Return the (x, y) coordinate for the center point of the cell that contains the specified text.  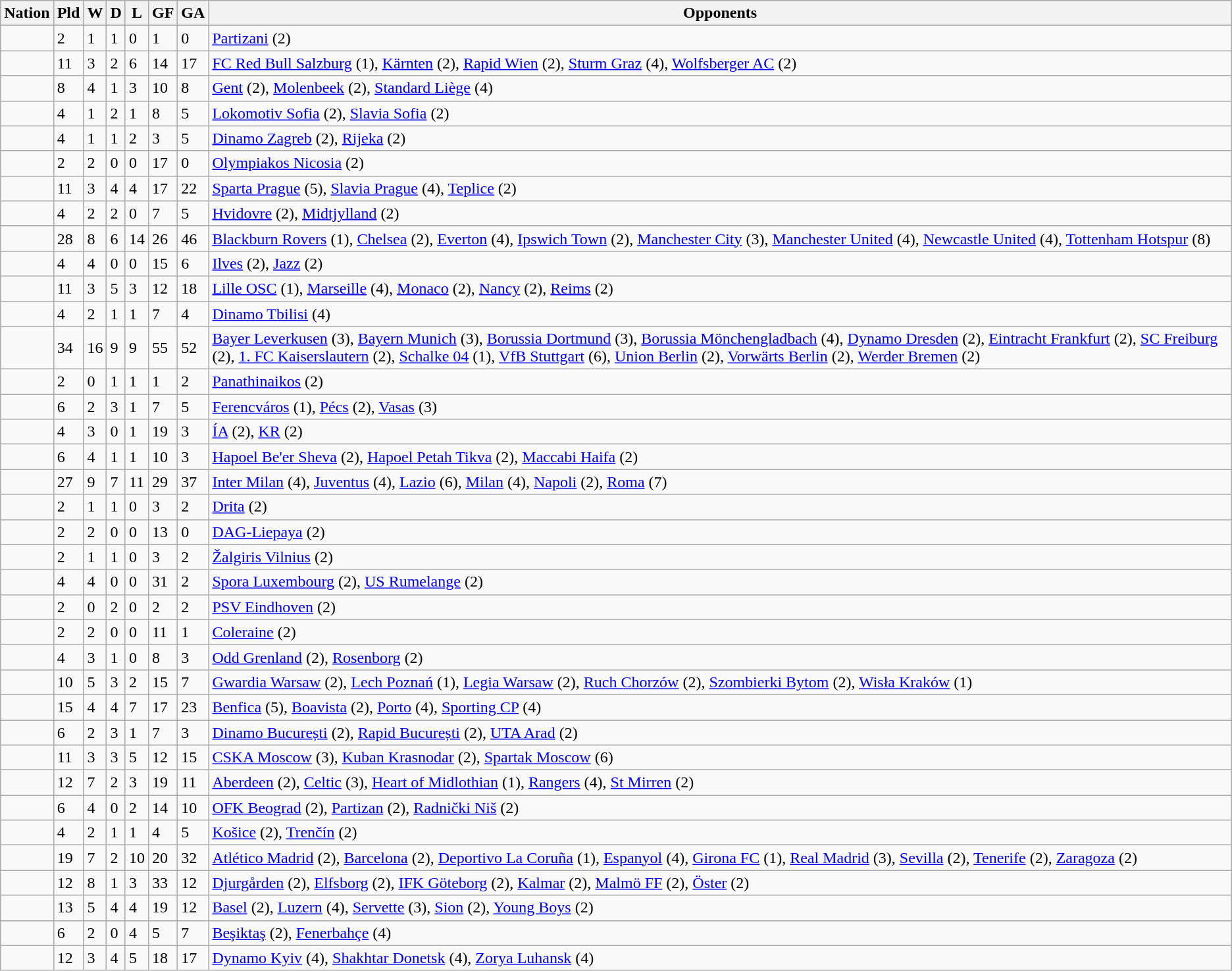
Hapoel Be'er Sheva (2), Hapoel Petah Tikva (2), Maccabi Haifa (2) (720, 457)
Partizani (2) (720, 38)
Dinamo Tbilisi (4) (720, 314)
Gwardia Warsaw (2), Lech Poznań (1), Legia Warsaw (2), Ruch Chorzów (2), Szombierki Bytom (2), Wisła Kraków (1) (720, 682)
W (95, 13)
D (116, 13)
OFK Beograd (2), Partizan (2), Radnički Niš (2) (720, 808)
Spora Luxembourg (2), US Rumelange (2) (720, 582)
Dinamo București (2), Rapid București (2), UTA Arad (2) (720, 733)
Nation (27, 13)
Hvidovre (2), Midtjylland (2) (720, 213)
Drita (2) (720, 507)
33 (163, 883)
Djurgården (2), Elfsborg (2), IFK Göteborg (2), Kalmar (2), Malmö FF (2), Öster (2) (720, 883)
Lokomotiv Sofia (2), Slavia Sofia (2) (720, 113)
Pld (68, 13)
Žalgiris Vilnius (2) (720, 557)
Aberdeen (2), Celtic (3), Heart of Midlothian (1), Rangers (4), St Mirren (2) (720, 783)
Benfica (5), Boavista (2), Porto (4), Sporting CP (4) (720, 707)
Ilves (2), Jazz (2) (720, 263)
37 (193, 482)
16 (95, 348)
Ferencváros (1), Pécs (2), Vasas (3) (720, 407)
29 (163, 482)
46 (193, 238)
26 (163, 238)
27 (68, 482)
34 (68, 348)
20 (163, 858)
FC Red Bull Salzburg (1), Kärnten (2), Rapid Wien (2), Sturm Graz (4), Wolfsberger AC (2) (720, 63)
PSV Eindhoven (2) (720, 607)
Gent (2), Molenbeek (2), Standard Liège (4) (720, 88)
GA (193, 13)
CSKA Moscow (3), Kuban Krasnodar (2), Spartak Moscow (6) (720, 758)
31 (163, 582)
Košice (2), Trenčín (2) (720, 833)
32 (193, 858)
Atlético Madrid (2), Barcelona (2), Deportivo La Coruña (1), Espanyol (4), Girona FC (1), Real Madrid (3), Sevilla (2), Tenerife (2), Zaragoza (2) (720, 858)
L (137, 13)
Panathinaikos (2) (720, 382)
Sparta Prague (5), Slavia Prague (4), Teplice (2) (720, 188)
28 (68, 238)
GF (163, 13)
Dynamo Kyiv (4), Shakhtar Donetsk (4), Zorya Luhansk (4) (720, 958)
Dinamo Zagreb (2), Rijeka (2) (720, 138)
23 (193, 707)
Odd Grenland (2), Rosenborg (2) (720, 657)
Opponents (720, 13)
Inter Milan (4), Juventus (4), Lazio (6), Milan (4), Napoli (2), Roma (7) (720, 482)
Basel (2), Luzern (4), Servette (3), Sion (2), Young Boys (2) (720, 908)
Beşiktaş (2), Fenerbahçe (4) (720, 933)
55 (163, 348)
DAG-Liepaya (2) (720, 532)
ÍA (2), KR (2) (720, 432)
22 (193, 188)
Olympiakos Nicosia (2) (720, 163)
52 (193, 348)
Coleraine (2) (720, 632)
Lille OSC (1), Marseille (4), Monaco (2), Nancy (2), Reims (2) (720, 288)
